Provide the [X, Y] coordinate of the cell's center where the given text is located.  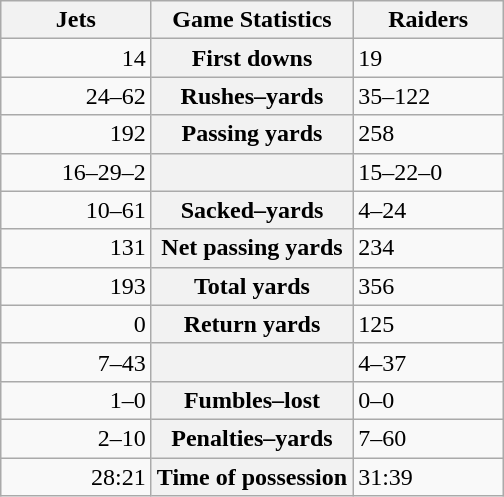
7–43 [76, 362]
28:21 [76, 477]
Jets [76, 20]
356 [428, 286]
Penalties–yards [252, 438]
0–0 [428, 400]
234 [428, 248]
Raiders [428, 20]
Rushes–yards [252, 96]
First downs [252, 58]
31:39 [428, 477]
1–0 [76, 400]
Total yards [252, 286]
15–22–0 [428, 172]
10–61 [76, 210]
7–60 [428, 438]
Fumbles–lost [252, 400]
125 [428, 324]
Game Statistics [252, 20]
0 [76, 324]
24–62 [76, 96]
Time of possession [252, 477]
Net passing yards [252, 248]
Passing yards [252, 134]
192 [76, 134]
4–24 [428, 210]
Return yards [252, 324]
19 [428, 58]
258 [428, 134]
16–29–2 [76, 172]
131 [76, 248]
193 [76, 286]
4–37 [428, 362]
Sacked–yards [252, 210]
35–122 [428, 96]
2–10 [76, 438]
14 [76, 58]
